For the text-containing cell, return its midpoint in (X, Y) coordinate format. 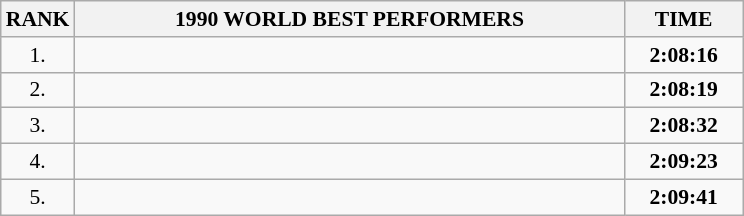
2:08:19 (684, 90)
2:09:41 (684, 197)
3. (38, 126)
2:09:23 (684, 162)
TIME (684, 19)
4. (38, 162)
1. (38, 55)
5. (38, 197)
2:08:32 (684, 126)
1990 WORLD BEST PERFORMERS (349, 19)
RANK (38, 19)
2. (38, 90)
2:08:16 (684, 55)
